Identify which cell holds the provided text, then report its (X, Y) central coordinate. 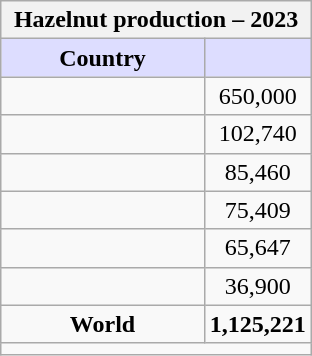
102,740 (258, 134)
36,900 (258, 286)
World (102, 324)
65,647 (258, 248)
650,000 (258, 96)
1,125,221 (258, 324)
85,460 (258, 172)
Hazelnut production – 2023 (156, 20)
Country (102, 58)
75,409 (258, 210)
